From the cell containing the given text, extract its center point as (X, Y) coordinate. 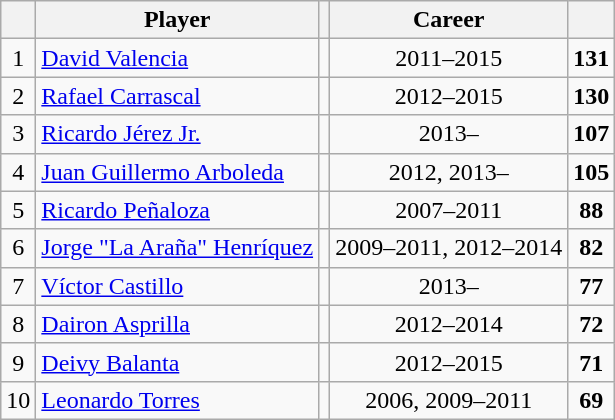
131 (592, 58)
Dairon Asprilla (178, 324)
5 (18, 210)
2007–2011 (449, 210)
82 (592, 248)
88 (592, 210)
David Valencia (178, 58)
10 (18, 400)
2012–2014 (449, 324)
Ricardo Peñaloza (178, 210)
Víctor Castillo (178, 286)
4 (18, 172)
Player (178, 20)
9 (18, 362)
Ricardo Jérez Jr. (178, 134)
3 (18, 134)
Deivy Balanta (178, 362)
7 (18, 286)
6 (18, 248)
Rafael Carrascal (178, 96)
105 (592, 172)
1 (18, 58)
2006, 2009–2011 (449, 400)
Juan Guillermo Arboleda (178, 172)
2009–2011, 2012–2014 (449, 248)
77 (592, 286)
2011–2015 (449, 58)
71 (592, 362)
2 (18, 96)
107 (592, 134)
Career (449, 20)
72 (592, 324)
69 (592, 400)
Leonardo Torres (178, 400)
2012, 2013– (449, 172)
130 (592, 96)
8 (18, 324)
Jorge "La Araña" Henríquez (178, 248)
